From the cell containing the given text, extract its center point as [x, y] coordinate. 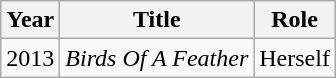
2013 [30, 58]
Role [295, 20]
Herself [295, 58]
Title [157, 20]
Year [30, 20]
Birds Of A Feather [157, 58]
